Search for the cell housing the specified text and yield its [x, y] center coordinate. 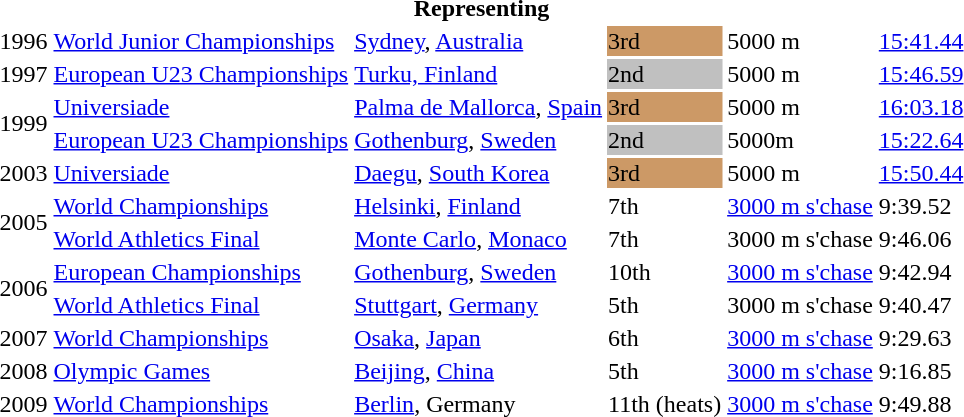
Stuttgart, Germany [478, 305]
European Championships [201, 272]
6th [665, 338]
Helsinki, Finland [478, 206]
Sydney, Australia [478, 41]
World Junior Championships [201, 41]
Beijing, China [478, 371]
Olympic Games [201, 371]
Turku, Finland [478, 74]
10th [665, 272]
Monte Carlo, Monaco [478, 239]
Daegu, South Korea [478, 173]
5000m [800, 140]
Palma de Mallorca, Spain [478, 107]
Osaka, Japan [478, 338]
